From the cell containing the given text, extract its center point as [X, Y] coordinate. 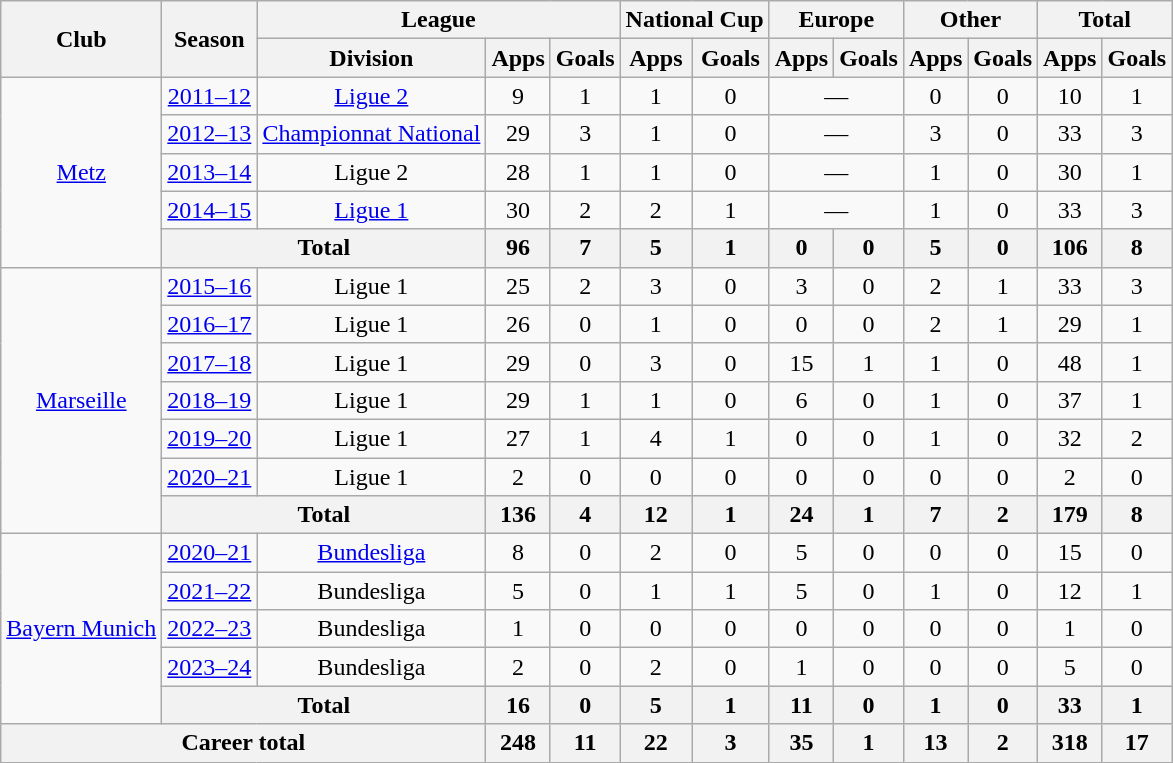
Other [970, 20]
48 [1070, 362]
Marseille [82, 400]
17 [1137, 743]
10 [1070, 96]
35 [801, 743]
Bayern Munich [82, 629]
9 [518, 96]
2014–15 [210, 210]
6 [801, 400]
22 [656, 743]
2019–20 [210, 438]
2018–19 [210, 400]
27 [518, 438]
2013–14 [210, 172]
16 [518, 705]
248 [518, 743]
13 [935, 743]
26 [518, 324]
24 [801, 515]
2016–17 [210, 324]
2017–18 [210, 362]
32 [1070, 438]
Career total [244, 743]
96 [518, 248]
Division [372, 58]
Championnat National [372, 134]
136 [518, 515]
2021–22 [210, 591]
2012–13 [210, 134]
League [438, 20]
National Cup [694, 20]
2011–12 [210, 96]
Europe [836, 20]
106 [1070, 248]
2022–23 [210, 629]
2023–24 [210, 667]
25 [518, 286]
Season [210, 39]
2015–16 [210, 286]
318 [1070, 743]
28 [518, 172]
Metz [82, 172]
179 [1070, 515]
Club [82, 39]
37 [1070, 400]
